Return the [x, y] coordinate for the center point of the cell that contains the specified text.  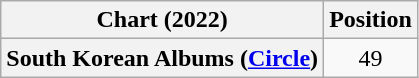
Position [371, 20]
Chart (2022) [162, 20]
South Korean Albums (Circle) [162, 58]
49 [371, 58]
